Scan for the cell matching the given text and deliver its [X, Y] coordinate at center. 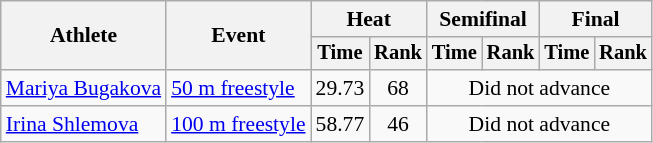
29.73 [340, 88]
Athlete [84, 36]
100 m freestyle [238, 124]
Event [238, 36]
Final [595, 19]
50 m freestyle [238, 88]
Irina Shlemova [84, 124]
68 [398, 88]
58.77 [340, 124]
Heat [369, 19]
Semifinal [483, 19]
46 [398, 124]
Mariya Bugakova [84, 88]
